From the cell containing the given text, extract its center point as [X, Y] coordinate. 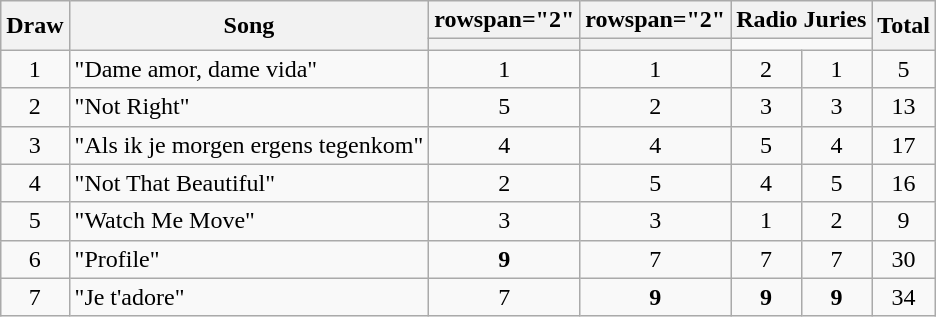
6 [35, 259]
Song [249, 26]
"Not Right" [249, 107]
30 [904, 259]
"Dame amor, dame vida" [249, 69]
"Not That Beautiful" [249, 183]
Total [904, 26]
34 [904, 297]
"Je t'adore" [249, 297]
Draw [35, 26]
"Profile" [249, 259]
"Watch Me Move" [249, 221]
16 [904, 183]
13 [904, 107]
"Als ik je morgen ergens tegenkom" [249, 145]
Radio Juries [802, 20]
17 [904, 145]
